Return (x, y) of the center of cell containing provided text 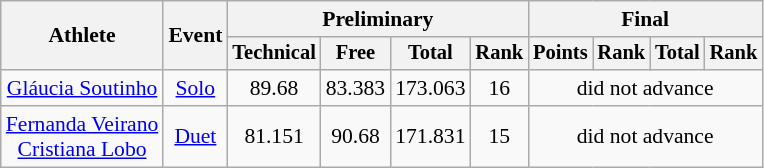
Event (195, 36)
Solo (195, 88)
83.383 (356, 88)
171.831 (430, 136)
Fernanda VeiranoCristiana Lobo (82, 136)
90.68 (356, 136)
81.151 (274, 136)
Athlete (82, 36)
Gláucia Soutinho (82, 88)
16 (500, 88)
Duet (195, 136)
Points (560, 54)
Technical (274, 54)
15 (500, 136)
Free (356, 54)
Final (645, 19)
89.68 (274, 88)
173.063 (430, 88)
Preliminary (378, 19)
